Determine the (X, Y) coordinate at the center of the cell enclosing the given text.  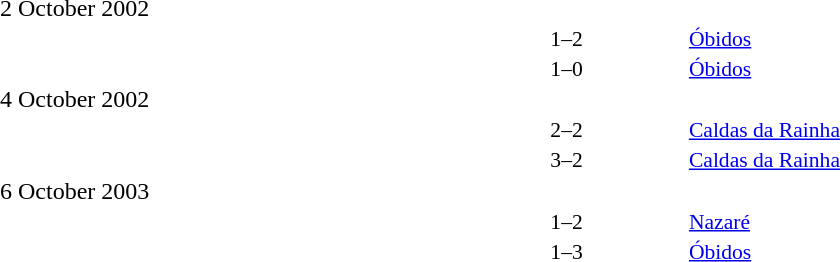
3–2 (566, 160)
2–2 (566, 130)
1–0 (566, 68)
